Find where the given text appears and provide that cell's center as (X, Y) coordinate. 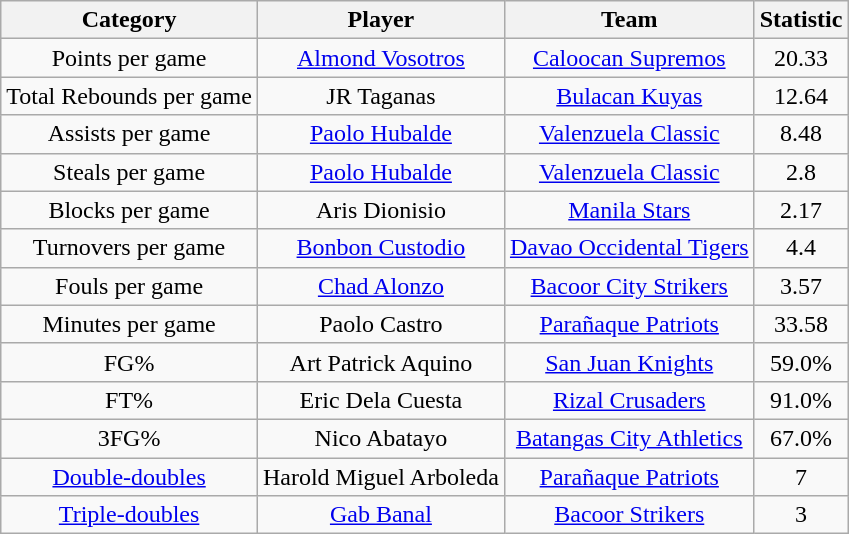
3FG% (130, 438)
Bacoor City Strikers (629, 286)
Fouls per game (130, 286)
Category (130, 20)
FT% (130, 400)
Chad Alonzo (380, 286)
7 (801, 477)
59.0% (801, 362)
Blocks per game (130, 210)
Harold Miguel Arboleda (380, 477)
Davao Occidental Tigers (629, 248)
Rizal Crusaders (629, 400)
San Juan Knights (629, 362)
FG% (130, 362)
Bacoor Strikers (629, 515)
Nico Abatayo (380, 438)
12.64 (801, 96)
Caloocan Supremos (629, 58)
JR Taganas (380, 96)
Points per game (130, 58)
Statistic (801, 20)
Art Patrick Aquino (380, 362)
Almond Vosotros (380, 58)
Double-doubles (130, 477)
8.48 (801, 134)
Assists per game (130, 134)
2.17 (801, 210)
3.57 (801, 286)
91.0% (801, 400)
2.8 (801, 172)
Team (629, 20)
Gab Banal (380, 515)
Player (380, 20)
3 (801, 515)
Steals per game (130, 172)
Minutes per game (130, 324)
Total Rebounds per game (130, 96)
Triple-doubles (130, 515)
67.0% (801, 438)
20.33 (801, 58)
Turnovers per game (130, 248)
33.58 (801, 324)
Paolo Castro (380, 324)
4.4 (801, 248)
Eric Dela Cuesta (380, 400)
Bulacan Kuyas (629, 96)
Batangas City Athletics (629, 438)
Manila Stars (629, 210)
Bonbon Custodio (380, 248)
Aris Dionisio (380, 210)
